Scan for the cell matching the given text and deliver its [X, Y] coordinate at center. 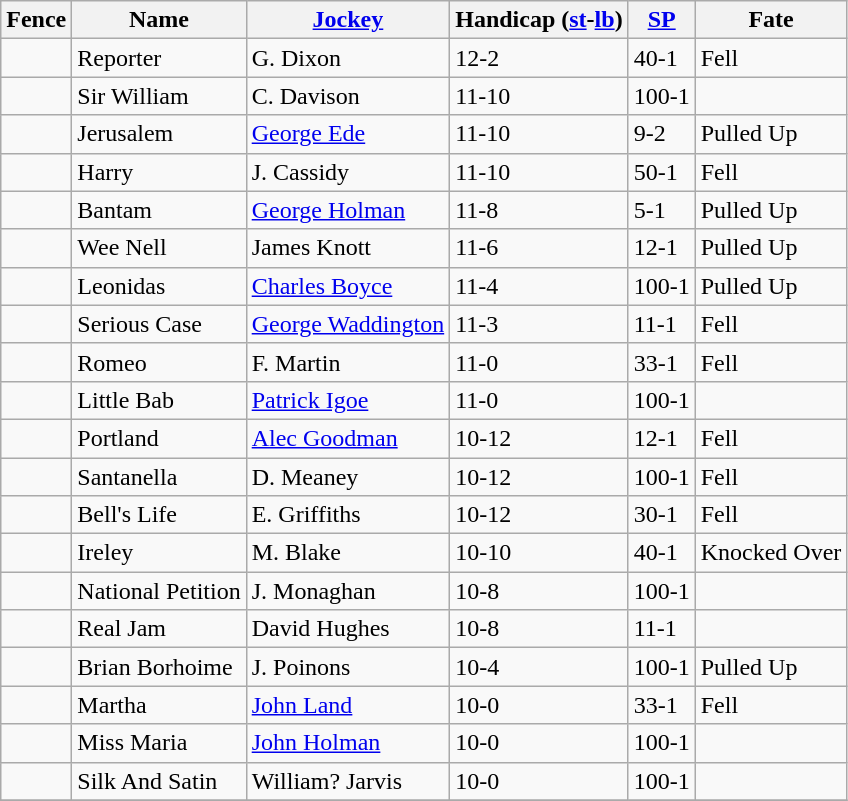
10-10 [539, 553]
Charles Boyce [348, 286]
Fate [771, 20]
11-3 [539, 324]
Santanella [159, 477]
Reporter [159, 58]
12-2 [539, 58]
Jerusalem [159, 134]
Romeo [159, 362]
F. Martin [348, 362]
E. Griffiths [348, 515]
David Hughes [348, 629]
Fence [36, 20]
George Holman [348, 210]
Portland [159, 438]
11-8 [539, 210]
Brian Borhoime [159, 667]
Patrick Igoe [348, 400]
Real Jam [159, 629]
National Petition [159, 591]
Serious Case [159, 324]
J. Cassidy [348, 172]
5-1 [662, 210]
50-1 [662, 172]
Jockey [348, 20]
Bell's Life [159, 515]
Silk And Satin [159, 781]
George Waddington [348, 324]
James Knott [348, 248]
Name [159, 20]
11-6 [539, 248]
Knocked Over [771, 553]
D. Meaney [348, 477]
9-2 [662, 134]
Harry [159, 172]
G. Dixon [348, 58]
William? Jarvis [348, 781]
Miss Maria [159, 743]
John Land [348, 705]
30-1 [662, 515]
Martha [159, 705]
C. Davison [348, 96]
Wee Nell [159, 248]
10-4 [539, 667]
Little Bab [159, 400]
Handicap (st-lb) [539, 20]
11-4 [539, 286]
J. Monaghan [348, 591]
Bantam [159, 210]
M. Blake [348, 553]
J. Poinons [348, 667]
Ireley [159, 553]
Alec Goodman [348, 438]
George Ede [348, 134]
John Holman [348, 743]
Leonidas [159, 286]
Sir William [159, 96]
SP [662, 20]
